Output the [x, y] coordinate of the center of the cell containing the given text.  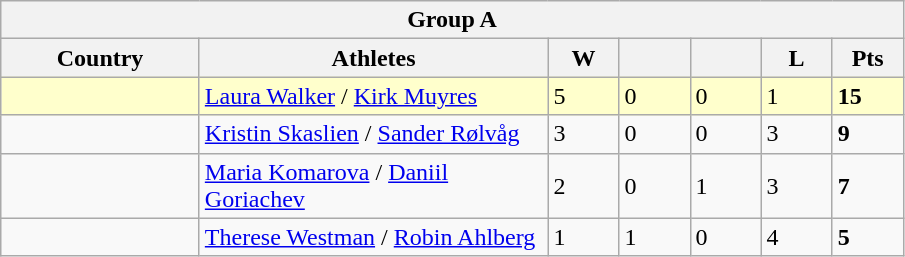
Kristin Skaslien / Sander Rølvåg [374, 134]
2 [584, 186]
Group A [452, 20]
Pts [868, 58]
4 [796, 237]
Maria Komarova / Daniil Goriachev [374, 186]
L [796, 58]
Therese Westman / Robin Ahlberg [374, 237]
7 [868, 186]
Country [100, 58]
15 [868, 96]
Athletes [374, 58]
W [584, 58]
9 [868, 134]
Laura Walker / Kirk Muyres [374, 96]
